Locate the cell with the specified text and output its (x, y) center coordinate. 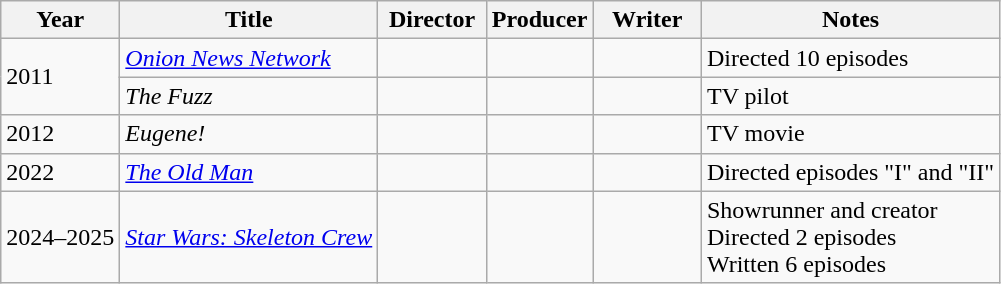
Directed episodes "I" and "II" (850, 172)
2012 (60, 134)
2024–2025 (60, 237)
Eugene! (249, 134)
TV movie (850, 134)
Producer (540, 20)
Year (60, 20)
2011 (60, 77)
TV pilot (850, 96)
Showrunner and creatorDirected 2 episodesWritten 6 episodes (850, 237)
The Old Man (249, 172)
Title (249, 20)
Directed 10 episodes (850, 58)
Writer (648, 20)
Star Wars: Skeleton Crew (249, 237)
2022 (60, 172)
Director (432, 20)
Onion News Network (249, 58)
Notes (850, 20)
The Fuzz (249, 96)
